Return (x, y) of the center of cell containing provided text 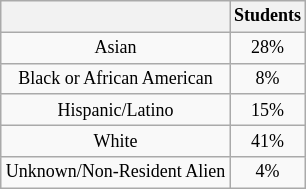
41% (268, 140)
Black or African American (115, 78)
Asian (115, 48)
28% (268, 48)
Hispanic/Latino (115, 110)
4% (268, 172)
White (115, 140)
8% (268, 78)
15% (268, 110)
Students (268, 16)
Unknown/Non-Resident Alien (115, 172)
